Return [x, y] of the center of cell containing provided text 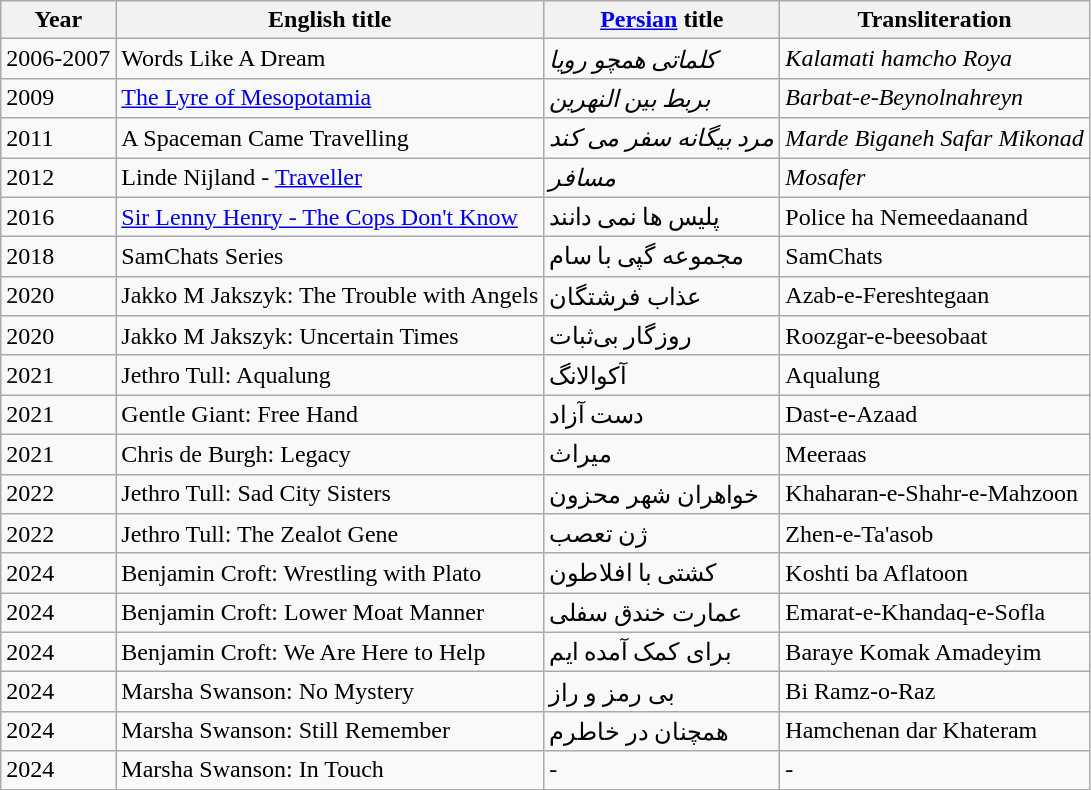
خواهران شهر محزون [662, 494]
عمارت خندق سفلی [662, 613]
Koshti ba Aflatoon [934, 573]
کشتی با افلاطون [662, 573]
Sir Lenny Henry - The Cops Don't Know [330, 217]
برای کمک آمده ایم [662, 652]
Police ha Nemeedaanand [934, 217]
2012 [58, 178]
دست آزاد [662, 415]
SamChats Series [330, 257]
Benjamin Croft: Wrestling with Plato [330, 573]
Gentle Giant: Free Hand [330, 415]
همچنان در خاطرم [662, 731]
مرد بیگانه سفر می کند [662, 138]
2009 [58, 98]
ژن تعصب [662, 534]
Words Like A Dream [330, 59]
عذاب فرشتگان [662, 296]
Jakko M Jakszyk: Uncertain Times [330, 336]
Transliteration [934, 20]
Marsha Swanson: No Mystery [330, 692]
A Spaceman Came Travelling [330, 138]
Aqualung [934, 375]
بی رمز و راز [662, 692]
2016 [58, 217]
Kalamati hamcho Roya [934, 59]
بربط بین النهرین [662, 98]
Year [58, 20]
2006-2007 [58, 59]
روزگار بی‌ثبات [662, 336]
Jakko M Jakszyk: The Trouble with Angels [330, 296]
Linde Nijland - Traveller [330, 178]
English title [330, 20]
Benjamin Croft: We Are Here to Help [330, 652]
Chris de Burgh: Legacy [330, 454]
کلماتی همچو رویا [662, 59]
Marsha Swanson: In Touch [330, 770]
SamChats [934, 257]
آکوالانگ [662, 375]
2018 [58, 257]
مسافر [662, 178]
Marsha Swanson: Still Remember [330, 731]
Mosafer [934, 178]
پلیس ها نمی دانند [662, 217]
مجموعه گپی با سام [662, 257]
2011 [58, 138]
Azab-e-Fereshtegaan [934, 296]
Roozgar-e-beesobaat [934, 336]
Meeraas [934, 454]
Bi Ramz-o-Raz [934, 692]
Marde Biganeh Safar Mikonad [934, 138]
Hamchenan dar Khateram [934, 731]
Baraye Komak Amadeyim [934, 652]
Persian title [662, 20]
Benjamin Croft: Lower Moat Manner [330, 613]
Jethro Tull: Sad City Sisters [330, 494]
Zhen-e-Ta'asob [934, 534]
Khaharan-e-Shahr-e-Mahzoon [934, 494]
میراث [662, 454]
The Lyre of Mesopotamia [330, 98]
Dast-e-Azaad [934, 415]
Emarat-e-Khandaq-e-Sofla [934, 613]
Barbat-e-Beynolnahreyn [934, 98]
Jethro Tull: Aqualung [330, 375]
Jethro Tull: The Zealot Gene [330, 534]
